Determine the (X, Y) coordinate at the center of the cell enclosing the given text.  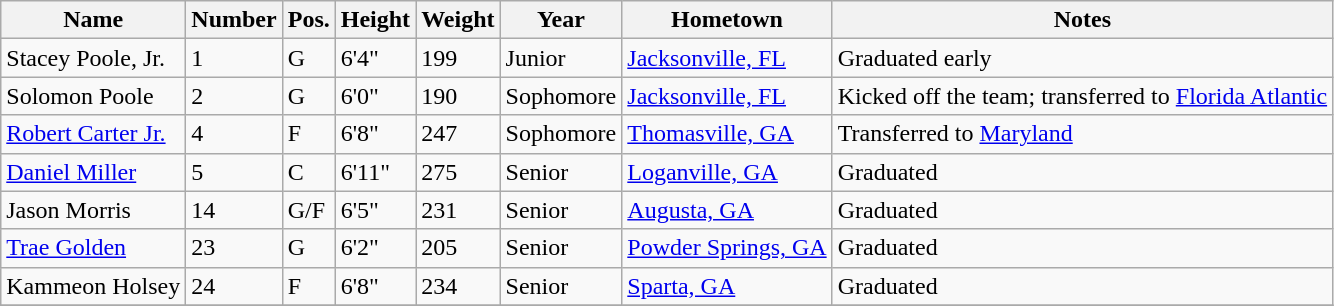
Notes (1082, 20)
190 (458, 96)
231 (458, 210)
Sparta, GA (727, 286)
234 (458, 286)
Jason Morris (94, 210)
6'11" (375, 172)
247 (458, 134)
Weight (458, 20)
Hometown (727, 20)
6'2" (375, 248)
Name (94, 20)
24 (234, 286)
Loganville, GA (727, 172)
Thomasville, GA (727, 134)
Transferred to Maryland (1082, 134)
Kammeon Holsey (94, 286)
23 (234, 248)
Number (234, 20)
Daniel Miller (94, 172)
1 (234, 58)
2 (234, 96)
Height (375, 20)
Powder Springs, GA (727, 248)
6'5" (375, 210)
Trae Golden (94, 248)
Year (561, 20)
275 (458, 172)
G/F (308, 210)
Augusta, GA (727, 210)
5 (234, 172)
Robert Carter Jr. (94, 134)
6'4" (375, 58)
205 (458, 248)
14 (234, 210)
Solomon Poole (94, 96)
Junior (561, 58)
Kicked off the team; transferred to Florida Atlantic (1082, 96)
Graduated early (1082, 58)
199 (458, 58)
Pos. (308, 20)
Stacey Poole, Jr. (94, 58)
6'0" (375, 96)
4 (234, 134)
C (308, 172)
